Output the [x, y] coordinate of the center of the cell containing the given text.  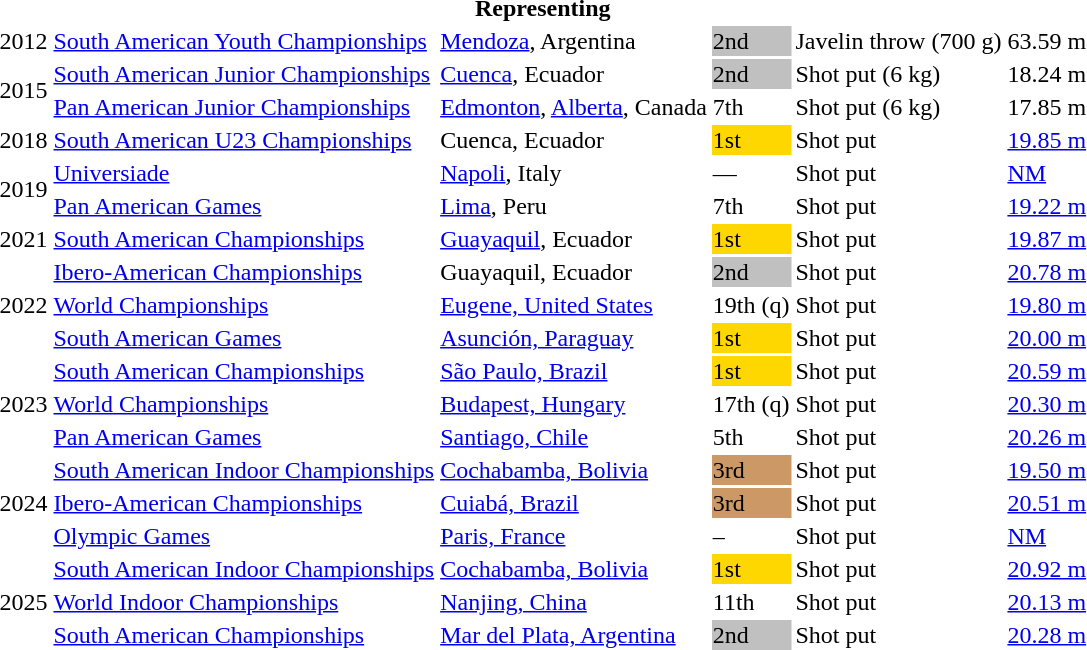
Javelin throw (700 g) [898, 41]
— [751, 173]
Olympic Games [244, 536]
Budapest, Hungary [574, 404]
Pan American Junior Championships [244, 107]
11th [751, 602]
19th (q) [751, 305]
Universiade [244, 173]
South American Youth Championships [244, 41]
Napoli, Italy [574, 173]
17th (q) [751, 404]
Eugene, United States [574, 305]
Edmonton, Alberta, Canada [574, 107]
Santiago, Chile [574, 437]
Lima, Peru [574, 206]
Asunción, Paraguay [574, 338]
Nanjing, China [574, 602]
– [751, 536]
Mendoza, Argentina [574, 41]
South American Junior Championships [244, 74]
World Indoor Championships [244, 602]
South American U23 Championships [244, 140]
Paris, France [574, 536]
Cuiabá, Brazil [574, 503]
São Paulo, Brazil [574, 371]
Mar del Plata, Argentina [574, 635]
South American Games [244, 338]
5th [751, 437]
